From the cell containing the given text, extract its center point as (x, y) coordinate. 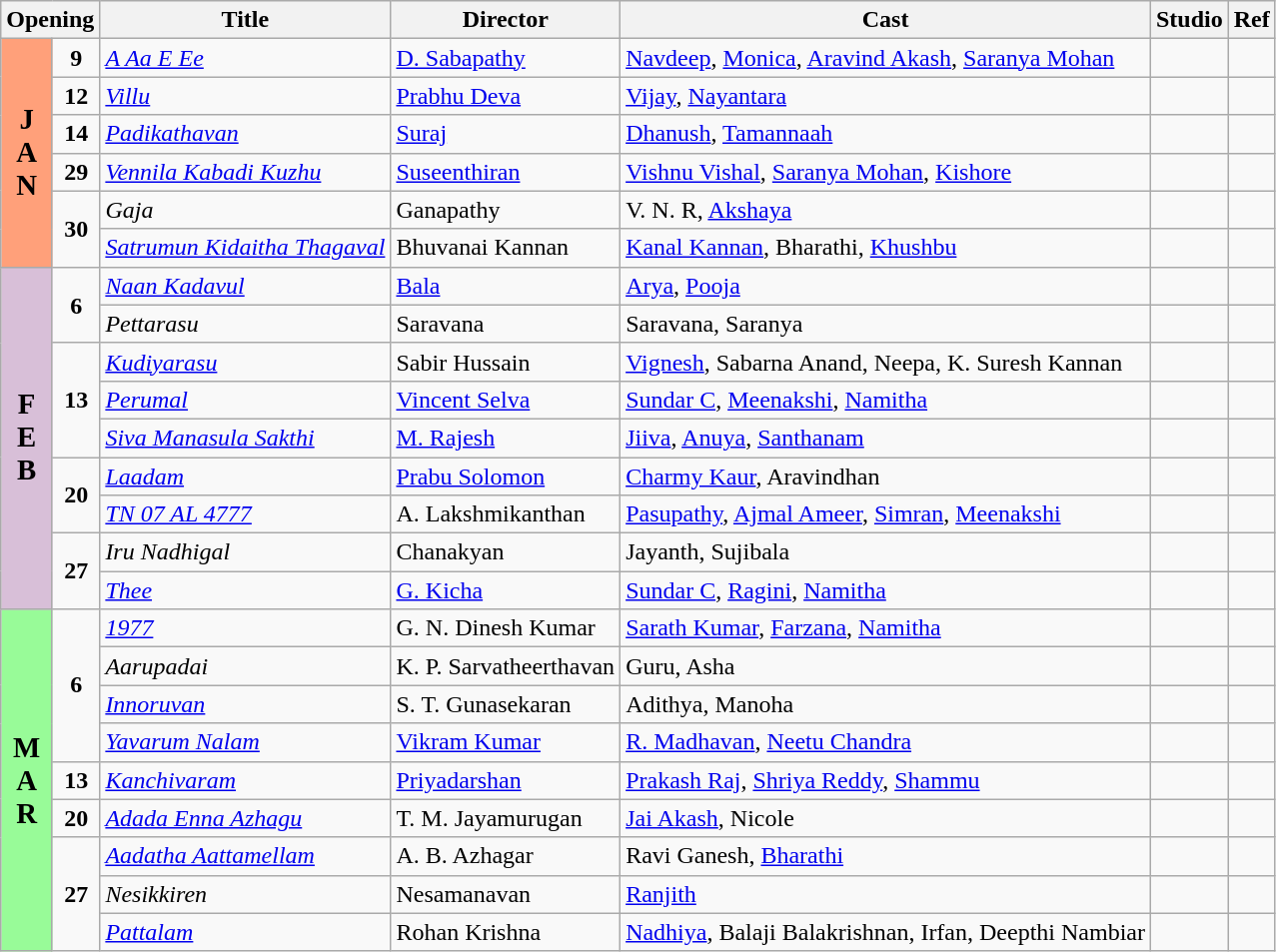
G. Kicha (506, 590)
1977 (246, 628)
Iru Nadhigal (246, 552)
Guru, Asha (885, 666)
Suseenthiran (506, 172)
Jiiva, Anuya, Santhanam (885, 438)
Ganapathy (506, 210)
Jayanth, Sujibala (885, 552)
K. P. Sarvatheerthavan (506, 666)
Sarath Kumar, Farzana, Namitha (885, 628)
Satrumun Kidaitha Thagaval (246, 248)
Priyadarshan (506, 780)
Vignesh, Sabarna Anand, Neepa, K. Suresh Kannan (885, 362)
Vikram Kumar (506, 742)
Prabhu Deva (506, 96)
G. N. Dinesh Kumar (506, 628)
S. T. Gunasekaran (506, 704)
R. Madhavan, Neetu Chandra (885, 742)
Saravana (506, 324)
Charmy Kaur, Aravindhan (885, 476)
Thee (246, 590)
MAR (27, 781)
Nesamanavan (506, 894)
Opening (50, 20)
Ranjith (885, 894)
30 (76, 229)
Kudiyarasu (246, 362)
Title (246, 20)
9 (76, 58)
Ref (1251, 20)
Kanchivaram (246, 780)
Aadatha Aattamellam (246, 856)
Bala (506, 286)
A. Lakshmikanthan (506, 514)
FEB (27, 438)
Navdeep, Monica, Aravind Akash, Saranya Mohan (885, 58)
Sundar C, Meenakshi, Namitha (885, 400)
Adada Enna Azhagu (246, 818)
Pattalam (246, 932)
Vishnu Vishal, Saranya Mohan, Kishore (885, 172)
TN 07 AL 4777 (246, 514)
Gaja (246, 210)
Director (506, 20)
Sabir Hussain (506, 362)
Siva Manasula Sakthi (246, 438)
Prabu Solomon (506, 476)
29 (76, 172)
Jai Akash, Nicole (885, 818)
Adithya, Manoha (885, 704)
Dhanush, Tamannaah (885, 134)
Bhuvanai Kannan (506, 248)
Cast (885, 20)
14 (76, 134)
Prakash Raj, Shriya Reddy, Shammu (885, 780)
Saravana, Saranya (885, 324)
Sundar C, Ragini, Namitha (885, 590)
Vennila Kabadi Kuzhu (246, 172)
12 (76, 96)
D. Sabapathy (506, 58)
Naan Kadavul (246, 286)
Nadhiya, Balaji Balakrishnan, Irfan, Deepthi Nambiar (885, 932)
Aarupadai (246, 666)
Suraj (506, 134)
T. M. Jayamurugan (506, 818)
Rohan Krishna (506, 932)
Innoruvan (246, 704)
Chanakyan (506, 552)
Padikathavan (246, 134)
Ravi Ganesh, Bharathi (885, 856)
Perumal (246, 400)
Laadam (246, 476)
Villu (246, 96)
A. B. Azhagar (506, 856)
Pasupathy, Ajmal Ameer, Simran, Meenakshi (885, 514)
JAN (27, 153)
Vincent Selva (506, 400)
V. N. R, Akshaya (885, 210)
Kanal Kannan, Bharathi, Khushbu (885, 248)
Yavarum Nalam (246, 742)
Studio (1189, 20)
Arya, Pooja (885, 286)
Nesikkiren (246, 894)
A Aa E Ee (246, 58)
Pettarasu (246, 324)
M. Rajesh (506, 438)
Vijay, Nayantara (885, 96)
